Return the [x, y] coordinate for the center point of the cell that contains the specified text.  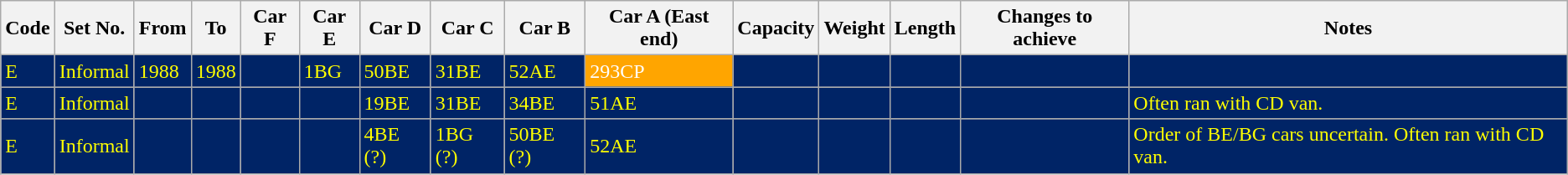
Car E [329, 28]
Notes [1349, 28]
4BE (?) [395, 146]
Length [925, 28]
Weight [854, 28]
293CP [659, 71]
Car A (East end) [659, 28]
1BG [329, 71]
Changes to achieve [1045, 28]
Capacity [776, 28]
To [216, 28]
Often ran with CD van. [1349, 103]
34BE [544, 103]
Order of BE/BG cars uncertain. Often ran with CD van. [1349, 146]
19BE [395, 103]
Car B [544, 28]
Car F [270, 28]
Car D [395, 28]
51AE [659, 103]
50BE (?) [544, 146]
Set No. [94, 28]
50BE [395, 71]
Code [28, 28]
1BG (?) [467, 146]
Car C [467, 28]
From [162, 28]
